Output the [X, Y] coordinate of the center of the cell containing the given text.  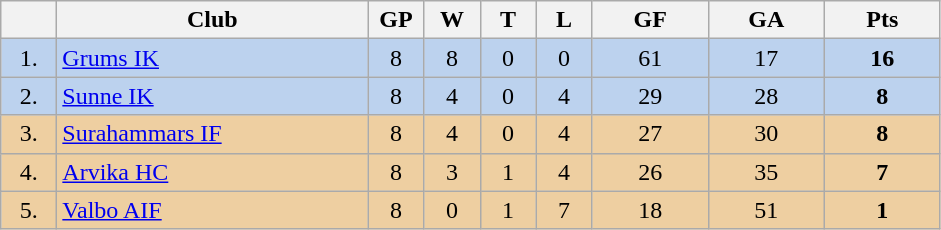
Sunne IK [212, 96]
2. [29, 96]
Grums IK [212, 58]
5. [29, 210]
29 [650, 96]
61 [650, 58]
16 [882, 58]
GA [766, 20]
L [564, 20]
35 [766, 172]
GP [396, 20]
30 [766, 134]
4. [29, 172]
1. [29, 58]
27 [650, 134]
W [452, 20]
17 [766, 58]
28 [766, 96]
GF [650, 20]
Club [212, 20]
51 [766, 210]
18 [650, 210]
T [508, 20]
3. [29, 134]
Surahammars IF [212, 134]
Valbo AIF [212, 210]
3 [452, 172]
Arvika HC [212, 172]
26 [650, 172]
Pts [882, 20]
